Capture the cell that displays the provided text and extract its [x, y] central coordinate. 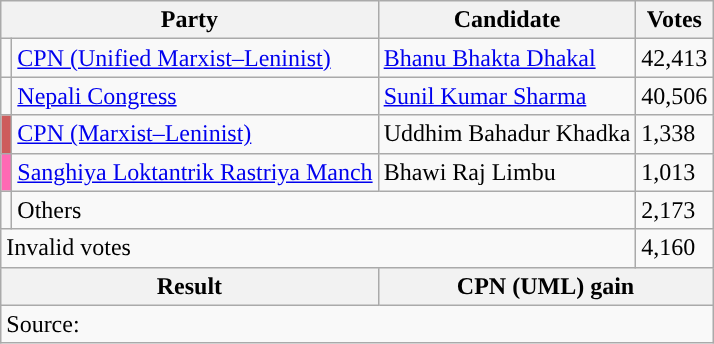
Party [190, 20]
Bhanu Bhakta Dhakal [507, 58]
CPN (UML) gain [546, 286]
40,506 [674, 96]
Uddhim Bahadur Khadka [507, 134]
Sanghiya Loktantrik Rastriya Manch [195, 172]
1,338 [674, 134]
Result [190, 286]
Bhawi Raj Limbu [507, 172]
CPN (Marxist–Leninist) [195, 134]
Votes [674, 20]
42,413 [674, 58]
Others [324, 210]
Candidate [507, 20]
Source: [357, 324]
Invalid votes [318, 248]
1,013 [674, 172]
CPN (Unified Marxist–Leninist) [195, 58]
Sunil Kumar Sharma [507, 96]
Nepali Congress [195, 96]
2,173 [674, 210]
4,160 [674, 248]
